Pinpoint the cell where the given text exists, returning its (X, Y) midpoint coordinate. 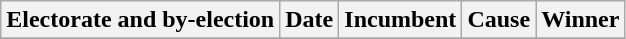
Electorate and by-election (140, 20)
Winner (580, 20)
Incumbent (400, 20)
Date (310, 20)
Cause (499, 20)
